Scan for the cell matching the given text and deliver its [X, Y] coordinate at center. 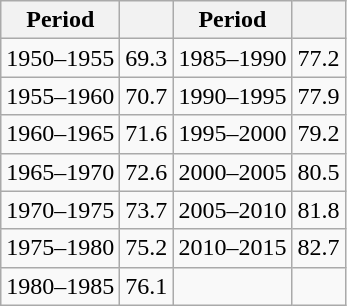
71.6 [146, 134]
76.1 [146, 286]
1980–1985 [60, 286]
1955–1960 [60, 96]
1970–1975 [60, 210]
81.8 [318, 210]
2010–2015 [232, 248]
73.7 [146, 210]
70.7 [146, 96]
72.6 [146, 172]
1960–1965 [60, 134]
79.2 [318, 134]
1990–1995 [232, 96]
82.7 [318, 248]
77.9 [318, 96]
2005–2010 [232, 210]
77.2 [318, 58]
1975–1980 [60, 248]
80.5 [318, 172]
1965–1970 [60, 172]
1995–2000 [232, 134]
2000–2005 [232, 172]
75.2 [146, 248]
69.3 [146, 58]
1950–1955 [60, 58]
1985–1990 [232, 58]
